From the cell containing the given text, extract its center point as [x, y] coordinate. 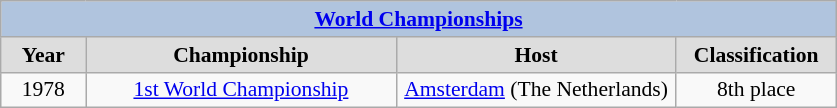
Classification [756, 55]
Year [44, 55]
Host [536, 55]
World Championships [419, 19]
8th place [756, 90]
Championship [241, 55]
1978 [44, 90]
1st World Championship [241, 90]
Amsterdam (The Netherlands) [536, 90]
